Find where the given text appears and provide that cell's center as (x, y) coordinate. 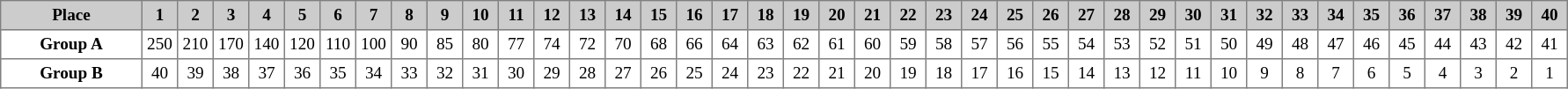
55 (1051, 44)
58 (943, 44)
63 (766, 44)
41 (1550, 44)
49 (1264, 44)
100 (373, 44)
53 (1122, 44)
52 (1157, 44)
72 (587, 44)
42 (1513, 44)
68 (658, 44)
48 (1300, 44)
47 (1336, 44)
57 (979, 44)
44 (1442, 44)
54 (1086, 44)
140 (267, 44)
66 (694, 44)
80 (480, 44)
210 (195, 44)
Place (71, 16)
70 (623, 44)
56 (1015, 44)
59 (908, 44)
43 (1478, 44)
60 (872, 44)
46 (1371, 44)
90 (409, 44)
77 (516, 44)
61 (837, 44)
45 (1407, 44)
110 (338, 44)
62 (801, 44)
170 (231, 44)
120 (302, 44)
Group A (71, 44)
250 (159, 44)
50 (1228, 44)
64 (729, 44)
Group B (71, 74)
85 (444, 44)
51 (1193, 44)
74 (552, 44)
